Find where the given text appears and provide that cell's center as (X, Y) coordinate. 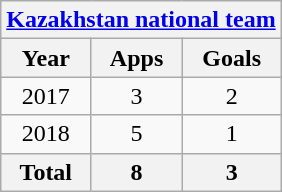
Kazakhstan national team (141, 20)
2018 (46, 134)
2 (232, 96)
8 (136, 172)
1 (232, 134)
Goals (232, 58)
Year (46, 58)
2017 (46, 96)
5 (136, 134)
Apps (136, 58)
Total (46, 172)
